Provide the (X, Y) coordinate of the cell's center where the given text is located.  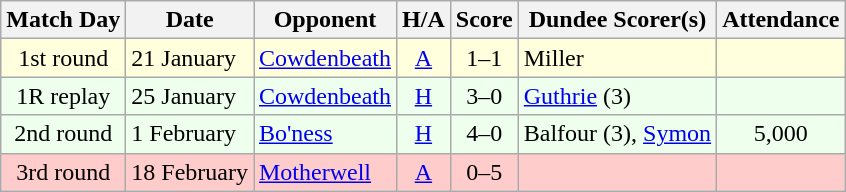
Bo'ness (326, 134)
H/A (424, 20)
Motherwell (326, 172)
Attendance (781, 20)
Date (190, 20)
4–0 (484, 134)
1st round (64, 58)
Match Day (64, 20)
21 January (190, 58)
Score (484, 20)
Dundee Scorer(s) (617, 20)
25 January (190, 96)
2nd round (64, 134)
0–5 (484, 172)
Balfour (3), Symon (617, 134)
1–1 (484, 58)
3rd round (64, 172)
18 February (190, 172)
Guthrie (3) (617, 96)
Opponent (326, 20)
1R replay (64, 96)
1 February (190, 134)
Miller (617, 58)
3–0 (484, 96)
5,000 (781, 134)
